Search for the cell housing the specified text and yield its [X, Y] center coordinate. 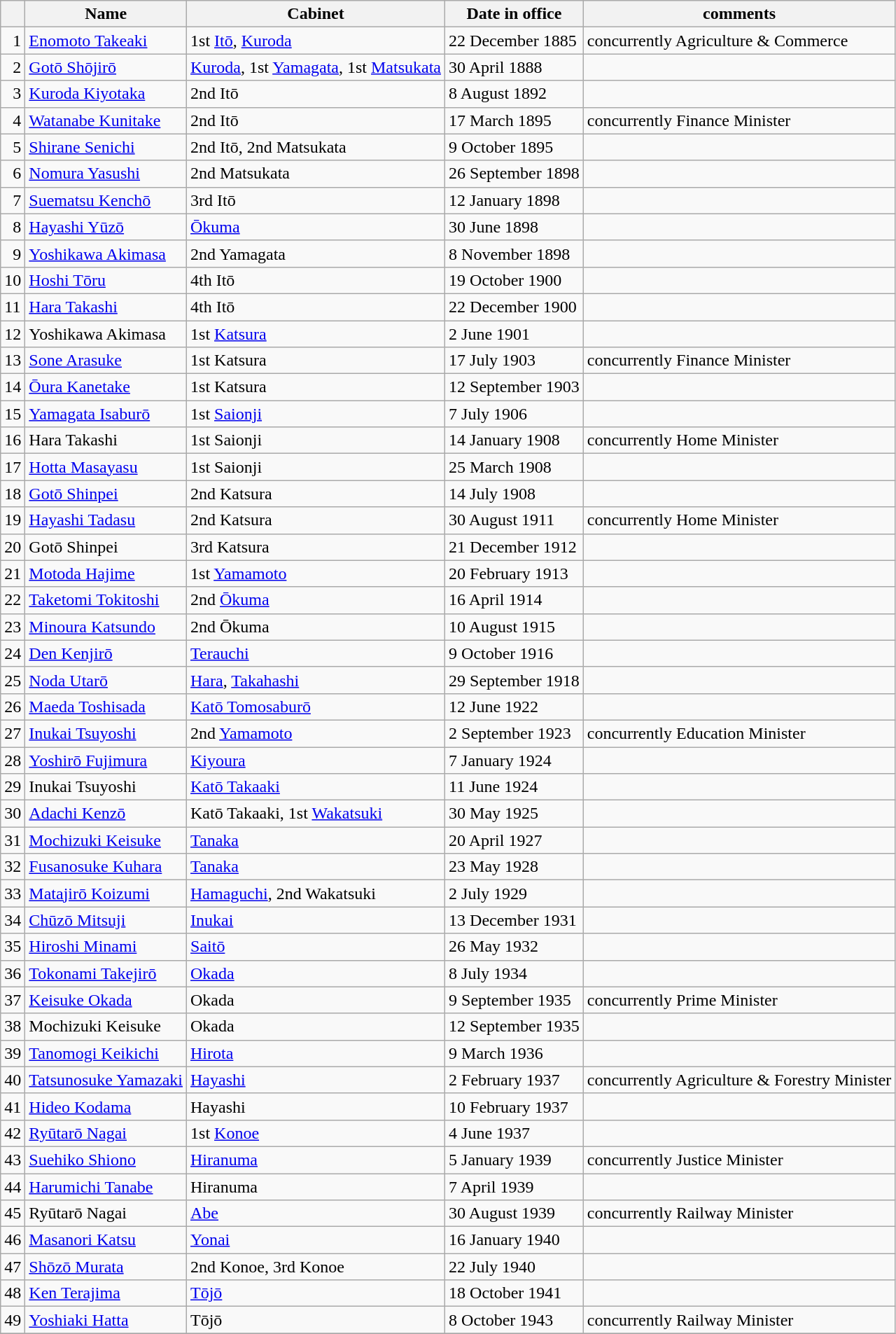
Shōzō Murata [106, 1267]
17 March 1895 [514, 120]
Ōura Kanetake [106, 387]
24 [13, 653]
7 April 1939 [514, 1187]
27 [13, 733]
2 September 1923 [514, 733]
18 [13, 494]
Hideo Kodama [106, 1106]
Hayashi Tadasu [106, 520]
34 [13, 920]
Nomura Yasushi [106, 174]
concurrently Education Minister [739, 733]
10 August 1915 [514, 627]
14 January 1908 [514, 440]
7 [13, 200]
Yoshirō Fujimura [106, 760]
25 [13, 680]
10 [13, 280]
Taketomi Tokitoshi [106, 600]
30 [13, 814]
Keisuke Okada [106, 1000]
17 [13, 467]
Harumichi Tanabe [106, 1187]
Yamagata Isaburō [106, 414]
8 [13, 227]
Katō Takaaki [316, 787]
26 September 1898 [514, 174]
22 July 1940 [514, 1267]
36 [13, 973]
16 April 1914 [514, 600]
42 [13, 1133]
5 January 1939 [514, 1160]
22 [13, 600]
30 August 1939 [514, 1214]
45 [13, 1214]
9 [13, 253]
5 [13, 147]
Hara, Takahashi [316, 680]
Motoda Hajime [106, 574]
12 January 1898 [514, 200]
8 August 1892 [514, 94]
39 [13, 1053]
Ōkuma [316, 227]
Maeda Toshisada [106, 707]
43 [13, 1160]
3rd Itō [316, 200]
46 [13, 1240]
49 [13, 1320]
Matajirō Koizumi [106, 894]
35 [13, 947]
29 September 1918 [514, 680]
9 October 1916 [514, 653]
14 [13, 387]
15 [13, 414]
28 [13, 760]
concurrently Prime Minister [739, 1000]
12 June 1922 [514, 707]
21 [13, 574]
concurrently Justice Minister [739, 1160]
2nd Konoe, 3rd Konoe [316, 1267]
8 November 1898 [514, 253]
Hayashi Yūzō [106, 227]
38 [13, 1027]
30 April 1888 [514, 67]
2nd Itō, 2nd Matsukata [316, 147]
Adachi Kenzō [106, 814]
3 [13, 94]
Tokonami Takejirō [106, 973]
26 May 1932 [514, 947]
2 July 1929 [514, 894]
Date in office [514, 14]
40 [13, 1080]
Hiroshi Minami [106, 947]
10 February 1937 [514, 1106]
20 April 1927 [514, 840]
8 October 1943 [514, 1320]
2nd Yamamoto [316, 733]
11 [13, 307]
Cabinet [316, 14]
Tatsunosuke Yamazaki [106, 1080]
29 [13, 787]
Yoshiaki Hatta [106, 1320]
9 March 1936 [514, 1053]
16 [13, 440]
9 September 1935 [514, 1000]
17 July 1903 [514, 361]
comments [739, 14]
Sone Arasuke [106, 361]
4 June 1937 [514, 1133]
Suehiko Shiono [106, 1160]
22 December 1900 [514, 307]
8 July 1934 [514, 973]
Tanomogi Keikichi [106, 1053]
Hamaguchi, 2nd Wakatsuki [316, 894]
Yonai [316, 1240]
1st Itō, Kuroda [316, 41]
37 [13, 1000]
12 September 1903 [514, 387]
19 [13, 520]
31 [13, 840]
Minoura Katsundo [106, 627]
20 [13, 547]
Enomoto Takeaki [106, 41]
concurrently Agriculture & Commerce [739, 41]
33 [13, 894]
Hirota [316, 1053]
Ken Terajima [106, 1293]
14 July 1908 [514, 494]
25 March 1908 [514, 467]
41 [13, 1106]
9 October 1895 [514, 147]
30 June 1898 [514, 227]
Den Kenjirō [106, 653]
2 February 1937 [514, 1080]
48 [13, 1293]
Saitō [316, 947]
Hoshi Tōru [106, 280]
2nd Yamagata [316, 253]
13 [13, 361]
Abe [316, 1214]
1 [13, 41]
Watanabe Kunitake [106, 120]
44 [13, 1187]
Kuroda Kiyotaka [106, 94]
30 August 1911 [514, 520]
1st Yamamoto [316, 574]
4 [13, 120]
26 [13, 707]
Inukai [316, 920]
2 June 1901 [514, 334]
23 May 1928 [514, 867]
Shirane Senichi [106, 147]
Terauchi [316, 653]
12 September 1935 [514, 1027]
Suematsu Kenchō [106, 200]
Katō Takaaki, 1st Wakatsuki [316, 814]
18 October 1941 [514, 1293]
concurrently Agriculture & Forestry Minister [739, 1080]
6 [13, 174]
Hotta Masayasu [106, 467]
32 [13, 867]
Gotō Shōjirō [106, 67]
47 [13, 1267]
7 January 1924 [514, 760]
23 [13, 627]
13 December 1931 [514, 920]
19 October 1900 [514, 280]
2 [13, 67]
11 June 1924 [514, 787]
Kiyoura [316, 760]
21 December 1912 [514, 547]
3rd Katsura [316, 547]
20 February 1913 [514, 574]
Kuroda, 1st Yamagata, 1st Matsukata [316, 67]
Noda Utarō [106, 680]
2nd Matsukata [316, 174]
16 January 1940 [514, 1240]
Name [106, 14]
Masanori Katsu [106, 1240]
30 May 1925 [514, 814]
22 December 1885 [514, 41]
1st Konoe [316, 1133]
7 July 1906 [514, 414]
12 [13, 334]
Katō Tomosaburō [316, 707]
Fusanosuke Kuhara [106, 867]
Chūzō Mitsuji [106, 920]
